Determine the (x, y) coordinate at the center of the cell enclosing the given text.  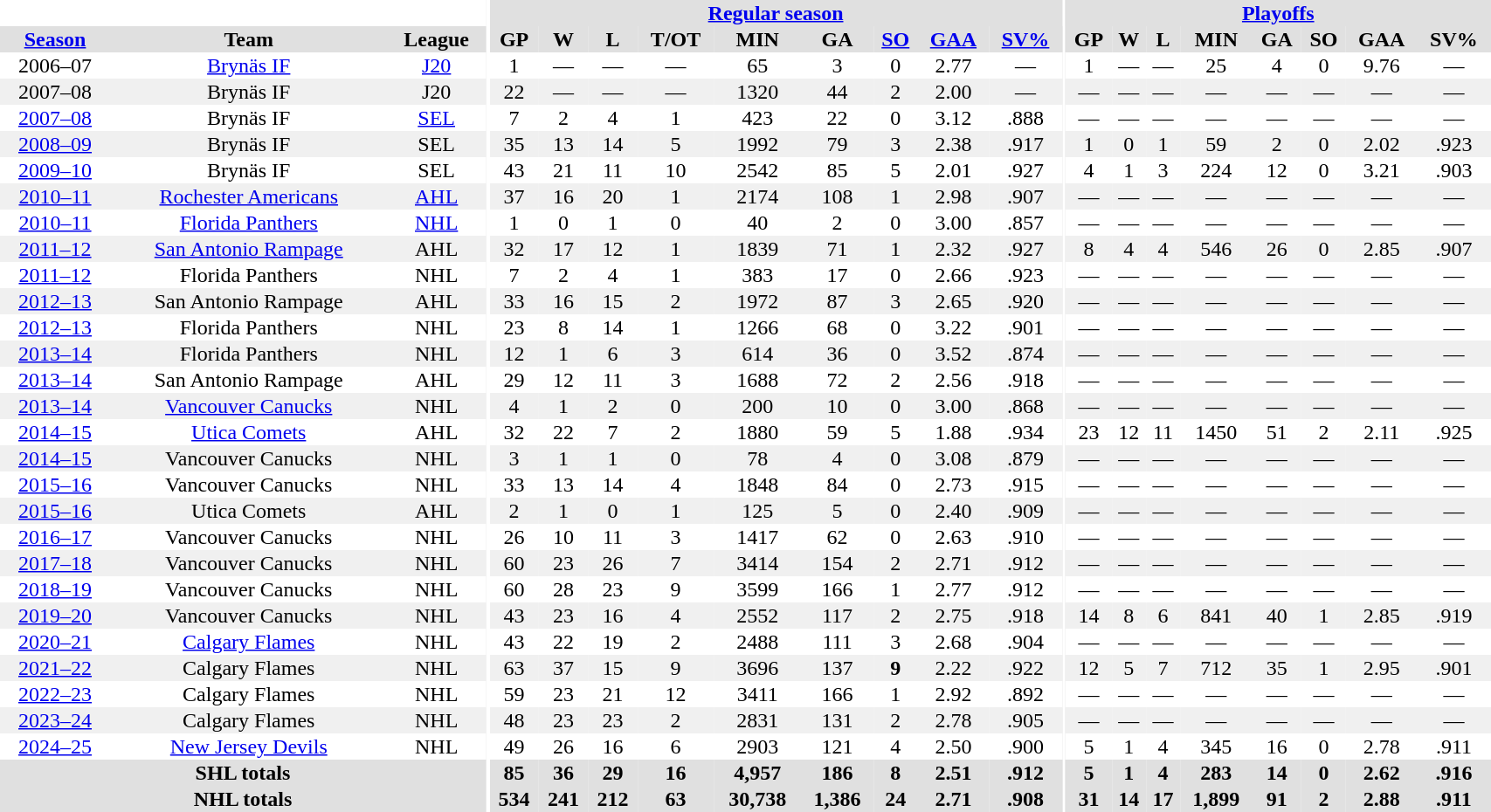
3599 (757, 589)
2009–10 (55, 170)
137 (837, 668)
1266 (757, 327)
2.66 (954, 275)
79 (837, 144)
1688 (757, 380)
2006–07 (55, 65)
345 (1216, 747)
2.92 (954, 694)
283 (1216, 773)
3696 (757, 668)
48 (514, 720)
.925 (1454, 432)
423 (757, 118)
.916 (1454, 773)
NHL totals (243, 799)
108 (837, 196)
2022–23 (55, 694)
1320 (757, 92)
2.75 (954, 616)
.888 (1025, 118)
.892 (1025, 694)
Rochester Americans (248, 196)
383 (757, 275)
2.01 (954, 170)
71 (837, 249)
3411 (757, 694)
154 (837, 563)
841 (1216, 616)
1450 (1216, 432)
.922 (1025, 668)
.900 (1025, 747)
49 (514, 747)
.917 (1025, 144)
68 (837, 327)
241 (564, 799)
200 (757, 406)
1848 (757, 485)
546 (1216, 249)
2.00 (954, 92)
19 (613, 642)
9.76 (1382, 65)
614 (757, 354)
2.40 (954, 511)
84 (837, 485)
3.22 (954, 327)
.909 (1025, 511)
T/OT (676, 39)
72 (837, 380)
125 (757, 511)
.920 (1025, 301)
2.88 (1382, 799)
2.95 (1382, 668)
2.32 (954, 249)
2008–09 (55, 144)
87 (837, 301)
3414 (757, 563)
.903 (1454, 170)
.868 (1025, 406)
2488 (757, 642)
1880 (757, 432)
Season (55, 39)
2174 (757, 196)
3.12 (954, 118)
2903 (757, 747)
SHL totals (243, 773)
League (437, 39)
2023–24 (55, 720)
2552 (757, 616)
Playoffs (1278, 13)
121 (837, 747)
2016–17 (55, 537)
111 (837, 642)
.910 (1025, 537)
2.50 (954, 747)
2018–19 (55, 589)
2.63 (954, 537)
.934 (1025, 432)
30,738 (757, 799)
1972 (757, 301)
Regular season (776, 13)
2.73 (954, 485)
1417 (757, 537)
2021–22 (55, 668)
186 (837, 773)
1992 (757, 144)
.905 (1025, 720)
20 (613, 196)
2.68 (954, 642)
117 (837, 616)
91 (1277, 799)
31 (1088, 799)
1,386 (837, 799)
28 (564, 589)
2019–20 (55, 616)
2.98 (954, 196)
New Jersey Devils (248, 747)
.908 (1025, 799)
.857 (1025, 223)
3.08 (954, 458)
78 (757, 458)
Team (248, 39)
1,899 (1216, 799)
1.88 (954, 432)
2.51 (954, 773)
2.62 (1382, 773)
.915 (1025, 485)
1839 (757, 249)
2.11 (1382, 432)
62 (837, 537)
51 (1277, 432)
131 (837, 720)
2.22 (954, 668)
4,957 (757, 773)
2024–25 (55, 747)
224 (1216, 170)
65 (757, 65)
2020–21 (55, 642)
3.21 (1382, 170)
2.02 (1382, 144)
.874 (1025, 354)
3.52 (954, 354)
212 (613, 799)
24 (896, 799)
25 (1216, 65)
.879 (1025, 458)
.919 (1454, 616)
2542 (757, 170)
2017–18 (55, 563)
.904 (1025, 642)
2.56 (954, 380)
534 (514, 799)
44 (837, 92)
2.65 (954, 301)
2831 (757, 720)
712 (1216, 668)
2.38 (954, 144)
